Identify which cell holds the provided text, then report its [X, Y] central coordinate. 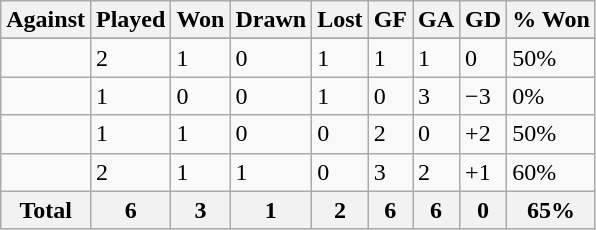
Against [46, 20]
GF [390, 20]
GA [436, 20]
+1 [484, 172]
Lost [340, 20]
0% [552, 96]
GD [484, 20]
Drawn [271, 20]
−3 [484, 96]
+2 [484, 134]
60% [552, 172]
Won [200, 20]
65% [552, 210]
% Won [552, 20]
Played [130, 20]
Total [46, 210]
